Determine the [X, Y] coordinate at the center of the cell enclosing the given text.  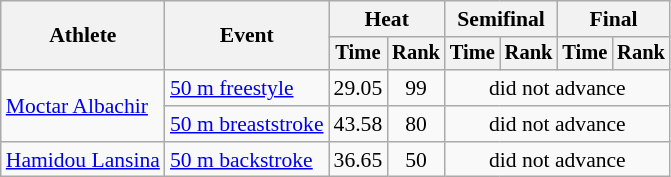
Athlete [83, 36]
Event [247, 36]
Moctar Albachir [83, 106]
Semifinal [501, 19]
50 m freestyle [247, 88]
80 [416, 124]
Heat [387, 19]
43.58 [358, 124]
Final [613, 19]
29.05 [358, 88]
99 [416, 88]
50 m breaststroke [247, 124]
